Return the (X, Y) coordinate for the center point of the cell that contains the specified text.  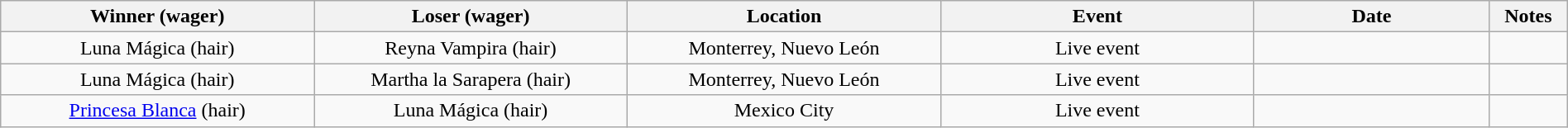
Date (1371, 17)
Event (1097, 17)
Loser (wager) (471, 17)
Martha la Sarapera (hair) (471, 79)
Winner (wager) (157, 17)
Location (784, 17)
Reyna Vampira (hair) (471, 48)
Princesa Blanca (hair) (157, 111)
Notes (1528, 17)
Mexico City (784, 111)
